Output the [X, Y] coordinate of the center of the cell containing the given text.  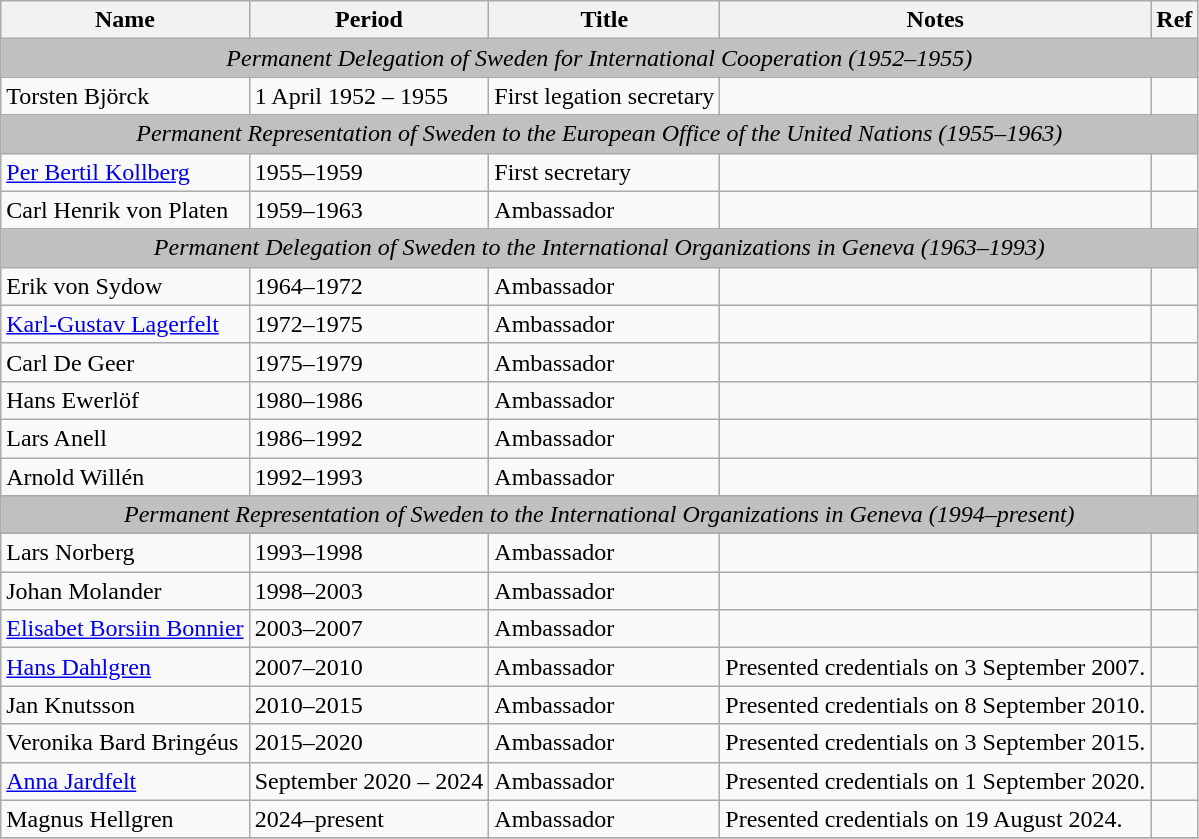
Permanent Delegation of Sweden to the International Organizations in Geneva (1963–1993) [600, 248]
Presented credentials on 3 September 2015. [936, 743]
Johan Molander [125, 591]
1959–1963 [369, 210]
Erik von Sydow [125, 286]
1998–2003 [369, 591]
1972–1975 [369, 324]
Per Bertil Kollberg [125, 172]
Karl-Gustav Lagerfelt [125, 324]
1992–1993 [369, 477]
Veronika Bard Bringéus [125, 743]
2007–2010 [369, 667]
First secretary [604, 172]
Presented credentials on 19 August 2024. [936, 819]
Notes [936, 20]
Hans Dahlgren [125, 667]
2010–2015 [369, 705]
Anna Jardfelt [125, 781]
September 2020 – 2024 [369, 781]
1964–1972 [369, 286]
Permanent Representation of Sweden to the European Office of the United Nations (1955–1963) [600, 134]
Lars Norberg [125, 553]
Presented credentials on 3 September 2007. [936, 667]
Torsten Björck [125, 96]
1955–1959 [369, 172]
Jan Knutsson [125, 705]
First legation secretary [604, 96]
Magnus Hellgren [125, 819]
Hans Ewerlöf [125, 400]
1975–1979 [369, 362]
1986–1992 [369, 438]
Presented credentials on 1 September 2020. [936, 781]
1 April 1952 – 1955 [369, 96]
Period [369, 20]
Lars Anell [125, 438]
2015–2020 [369, 743]
Carl De Geer [125, 362]
2024–present [369, 819]
Presented credentials on 8 September 2010. [936, 705]
Permanent Delegation of Sweden for International Cooperation (1952–1955) [600, 58]
Title [604, 20]
Name [125, 20]
Carl Henrik von Platen [125, 210]
Arnold Willén [125, 477]
Permanent Representation of Sweden to the International Organizations in Geneva (1994–present) [600, 515]
1980–1986 [369, 400]
1993–1998 [369, 553]
2003–2007 [369, 629]
Elisabet Borsiin Bonnier [125, 629]
Ref [1174, 20]
